Pinpoint the cell where the given text exists, returning its [X, Y] midpoint coordinate. 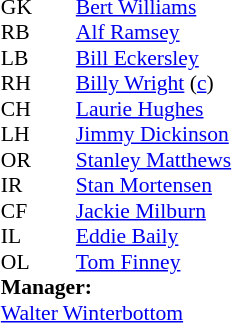
Laurie Hughes [154, 109]
OR [20, 160]
LH [20, 135]
IR [20, 185]
CH [20, 109]
Alf Ramsey [154, 33]
Jackie Milburn [154, 211]
RB [20, 33]
Jimmy Dickinson [154, 135]
RH [20, 83]
Billy Wright (c) [154, 83]
Eddie Baily [154, 237]
LB [20, 58]
IL [20, 237]
Manager: [116, 287]
Stanley Matthews [154, 160]
Stan Mortensen [154, 185]
OL [20, 262]
Bill Eckersley [154, 58]
CF [20, 211]
Tom Finney [154, 262]
